From the cell containing the given text, extract its center point as (X, Y) coordinate. 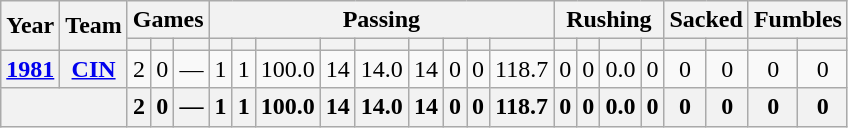
Sacked (706, 20)
CIN (94, 69)
Games (168, 20)
Team (94, 26)
Passing (382, 20)
Fumbles (798, 20)
Rushing (609, 20)
1981 (30, 69)
Year (30, 26)
